Detect which cell encompasses the target text, then output its (X, Y) center coordinate. 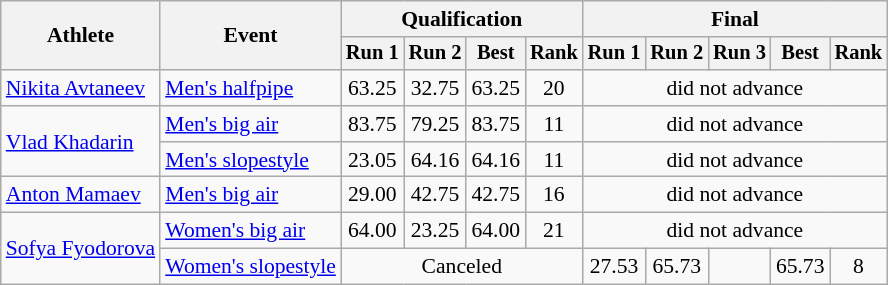
20 (554, 88)
Nikita Avtaneev (80, 88)
Final (735, 19)
Sofya Fyodorova (80, 248)
16 (554, 195)
23.25 (436, 231)
Athlete (80, 36)
23.05 (372, 160)
Men's slopestyle (250, 160)
27.53 (614, 267)
Anton Mamaev (80, 195)
8 (859, 267)
Women's slopestyle (250, 267)
Men's halfpipe (250, 88)
29.00 (372, 195)
Canceled (462, 267)
21 (554, 231)
Vlad Khadarin (80, 142)
Run 3 (740, 54)
32.75 (436, 88)
Event (250, 36)
Qualification (462, 19)
Women's big air (250, 231)
79.25 (436, 124)
